Identify which cell holds the provided text, then report its (x, y) central coordinate. 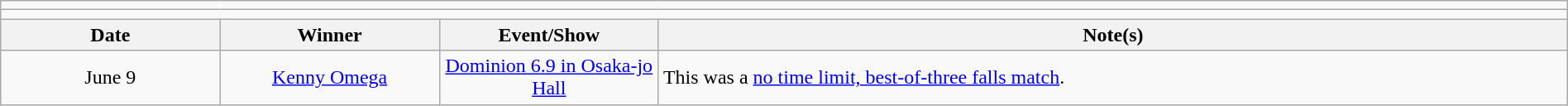
Dominion 6.9 in Osaka-jo Hall (549, 78)
June 9 (111, 78)
Note(s) (1113, 35)
This was a no time limit, best-of-three falls match. (1113, 78)
Date (111, 35)
Event/Show (549, 35)
Kenny Omega (329, 78)
Winner (329, 35)
